Return the [x, y] coordinate for the center point of the cell that contains the specified text.  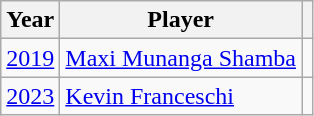
Maxi Munanga Shamba [181, 58]
Year [30, 20]
Kevin Franceschi [181, 96]
Player [181, 20]
2023 [30, 96]
2019 [30, 58]
